From the cell containing the given text, extract its center point as [X, Y] coordinate. 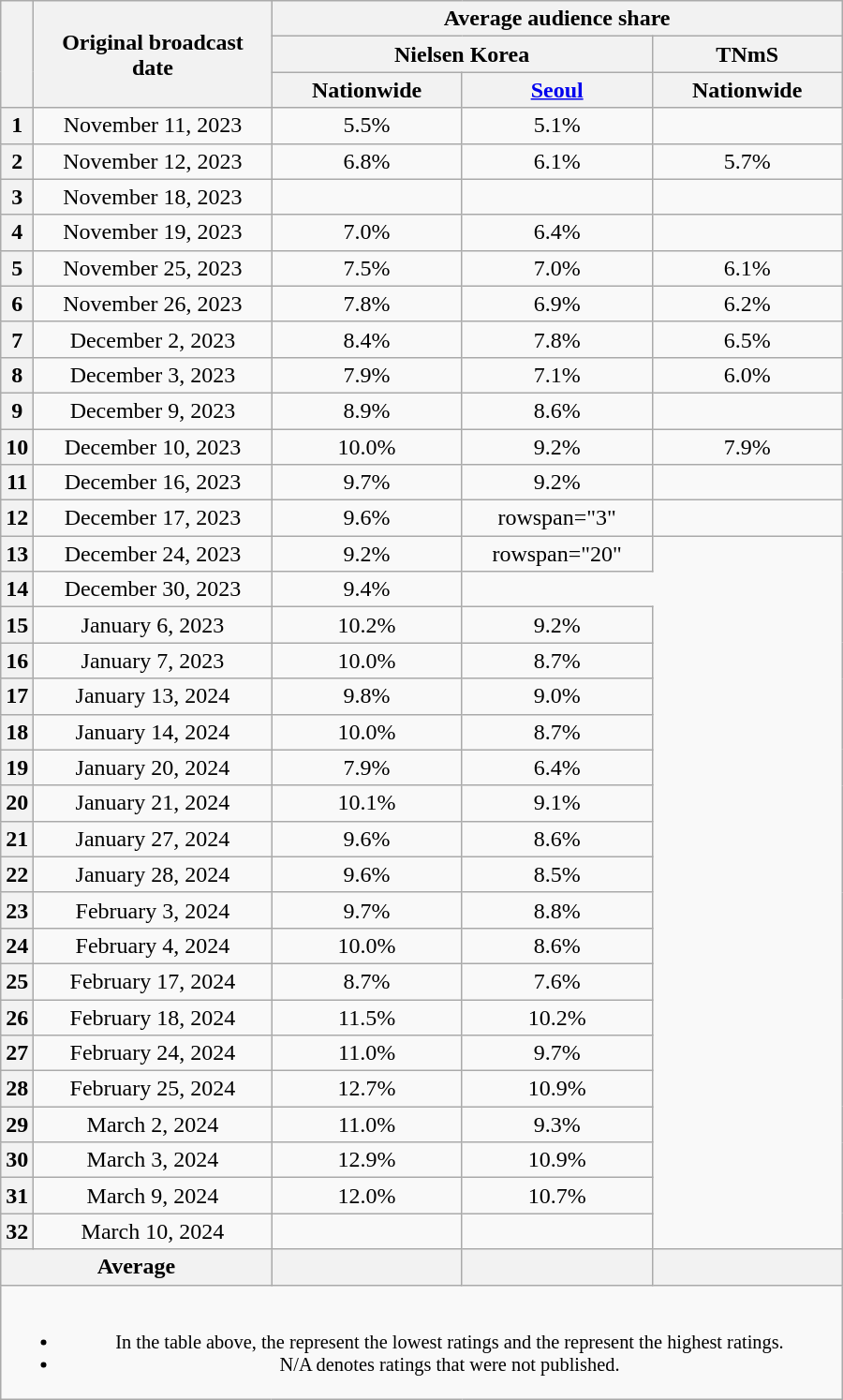
December 3, 2023 [153, 375]
January 28, 2024 [153, 874]
6.5% [747, 339]
Seoul [556, 90]
16 [17, 661]
rowspan="20" [556, 554]
20 [17, 803]
29 [17, 1124]
10.1% [367, 803]
6.9% [556, 304]
19 [17, 767]
7.1% [556, 375]
28 [17, 1089]
Original broadcast date [153, 54]
February 25, 2024 [153, 1089]
December 9, 2023 [153, 410]
January 21, 2024 [153, 803]
5.1% [556, 126]
January 14, 2024 [153, 732]
12.7% [367, 1089]
Average audience share [556, 19]
November 25, 2023 [153, 268]
27 [17, 1053]
32 [17, 1231]
22 [17, 874]
12 [17, 518]
November 18, 2023 [153, 197]
TNmS [747, 54]
9.4% [367, 589]
February 17, 2024 [153, 981]
December 30, 2023 [153, 589]
December 17, 2023 [153, 518]
6.8% [367, 161]
26 [17, 1017]
November 11, 2023 [153, 126]
25 [17, 981]
11.5% [367, 1017]
February 18, 2024 [153, 1017]
rowspan="3" [556, 518]
February 3, 2024 [153, 910]
10 [17, 447]
January 13, 2024 [153, 696]
15 [17, 625]
Average [137, 1267]
4 [17, 232]
9.8% [367, 696]
February 4, 2024 [153, 946]
3 [17, 197]
8.9% [367, 410]
1 [17, 126]
January 6, 2023 [153, 625]
March 10, 2024 [153, 1231]
March 9, 2024 [153, 1196]
December 16, 2023 [153, 483]
6.0% [747, 375]
In the table above, the represent the lowest ratings and the represent the highest ratings.N/A denotes ratings that were not published. [421, 1342]
7 [17, 339]
21 [17, 839]
6.2% [747, 304]
18 [17, 732]
9 [17, 410]
7.6% [556, 981]
February 24, 2024 [153, 1053]
23 [17, 910]
8 [17, 375]
14 [17, 589]
12.0% [367, 1196]
January 27, 2024 [153, 839]
10.7% [556, 1196]
March 2, 2024 [153, 1124]
December 10, 2023 [153, 447]
November 12, 2023 [153, 161]
November 19, 2023 [153, 232]
December 24, 2023 [153, 554]
5.5% [367, 126]
8.4% [367, 339]
8.8% [556, 910]
5 [17, 268]
30 [17, 1160]
6 [17, 304]
November 26, 2023 [153, 304]
7.5% [367, 268]
Nielsen Korea [462, 54]
13 [17, 554]
17 [17, 696]
5.7% [747, 161]
January 7, 2023 [153, 661]
January 20, 2024 [153, 767]
March 3, 2024 [153, 1160]
11 [17, 483]
2 [17, 161]
24 [17, 946]
31 [17, 1196]
12.9% [367, 1160]
8.5% [556, 874]
9.3% [556, 1124]
9.1% [556, 803]
December 2, 2023 [153, 339]
9.0% [556, 696]
